Search for the cell housing the specified text and yield its [x, y] center coordinate. 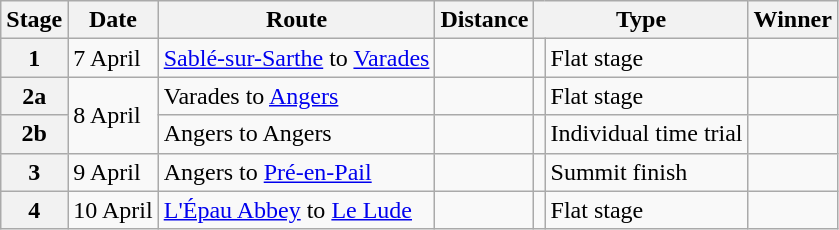
4 [34, 210]
Individual time trial [646, 134]
Angers to Angers [296, 134]
Distance [484, 20]
L'Épau Abbey to Le Lude [296, 210]
Summit finish [646, 172]
2a [34, 96]
Date [113, 20]
9 April [113, 172]
Angers to Pré-en-Pail [296, 172]
8 April [113, 115]
Varades to Angers [296, 96]
Route [296, 20]
3 [34, 172]
1 [34, 58]
2b [34, 134]
Sablé-sur-Sarthe to Varades [296, 58]
10 April [113, 210]
Stage [34, 20]
Winner [792, 20]
7 April [113, 58]
Type [641, 20]
